Return [X, Y] of the center of cell containing provided text 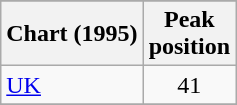
UK [72, 85]
41 [189, 85]
Peakposition [189, 34]
Chart (1995) [72, 34]
